Determine the [X, Y] coordinate at the center of the cell enclosing the given text.  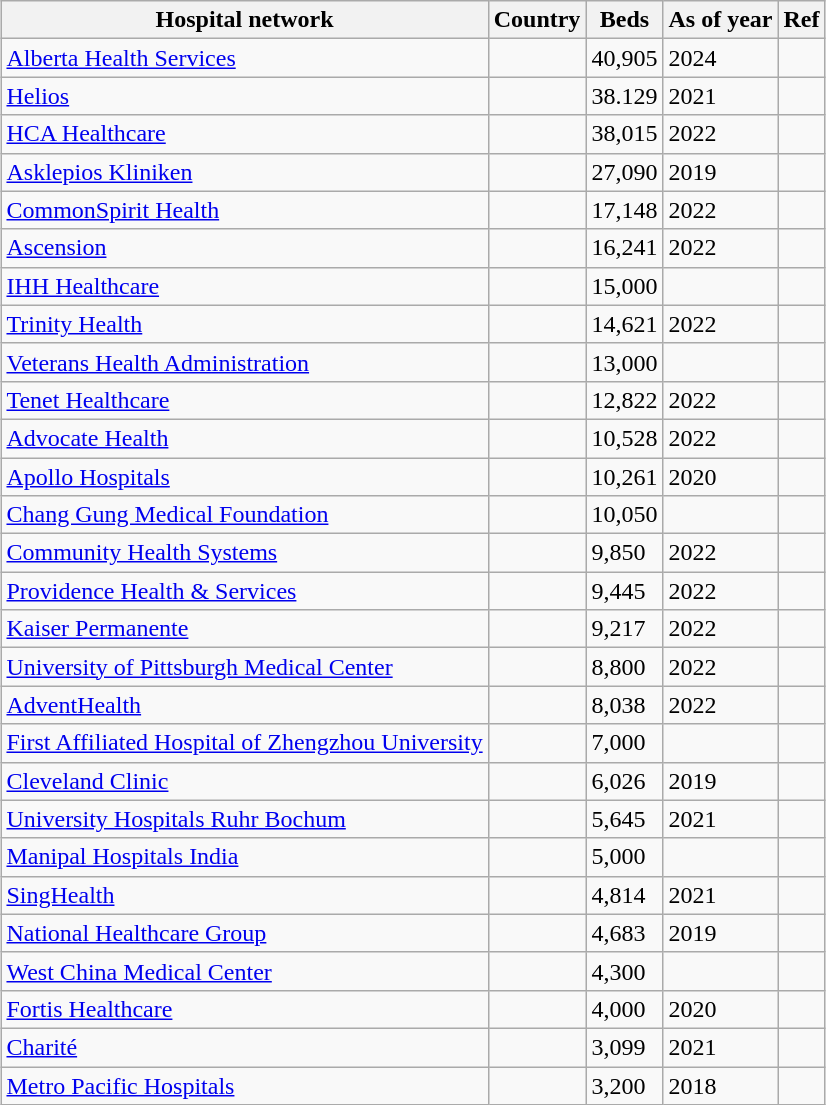
9,217 [624, 629]
4,000 [624, 1009]
Fortis Healthcare [244, 1009]
Trinity Health [244, 324]
3,099 [624, 1047]
Providence Health & Services [244, 591]
University of Pittsburgh Medical Center [244, 667]
38,015 [624, 134]
10,528 [624, 438]
3,200 [624, 1085]
IHH Healthcare [244, 286]
Helios [244, 96]
2024 [720, 58]
27,090 [624, 172]
5,645 [624, 819]
Apollo Hospitals [244, 477]
10,050 [624, 515]
Metro Pacific Hospitals [244, 1085]
CommonSpirit Health [244, 210]
Manipal Hospitals India [244, 857]
SingHealth [244, 895]
Charité [244, 1047]
Country [537, 20]
Hospital network [244, 20]
6,026 [624, 781]
First Affiliated Hospital of Zhengzhou University [244, 743]
Alberta Health Services [244, 58]
West China Medical Center [244, 971]
Chang Gung Medical Foundation [244, 515]
17,148 [624, 210]
Community Health Systems [244, 553]
10,261 [624, 477]
15,000 [624, 286]
Beds [624, 20]
9,850 [624, 553]
Kaiser Permanente [244, 629]
Asklepios Kliniken [244, 172]
40,905 [624, 58]
4,683 [624, 933]
Tenet Healthcare [244, 400]
Veterans Health Administration [244, 362]
4,300 [624, 971]
8,038 [624, 705]
13,000 [624, 362]
Ascension [244, 248]
38.129 [624, 96]
AdventHealth [244, 705]
14,621 [624, 324]
University Hospitals Ruhr Bochum [244, 819]
HCA Healthcare [244, 134]
National Healthcare Group [244, 933]
5,000 [624, 857]
16,241 [624, 248]
9,445 [624, 591]
4,814 [624, 895]
8,800 [624, 667]
As of year [720, 20]
Cleveland Clinic [244, 781]
2018 [720, 1085]
7,000 [624, 743]
Advocate Health [244, 438]
12,822 [624, 400]
Ref [802, 20]
